Detect which cell encompasses the target text, then output its (x, y) center coordinate. 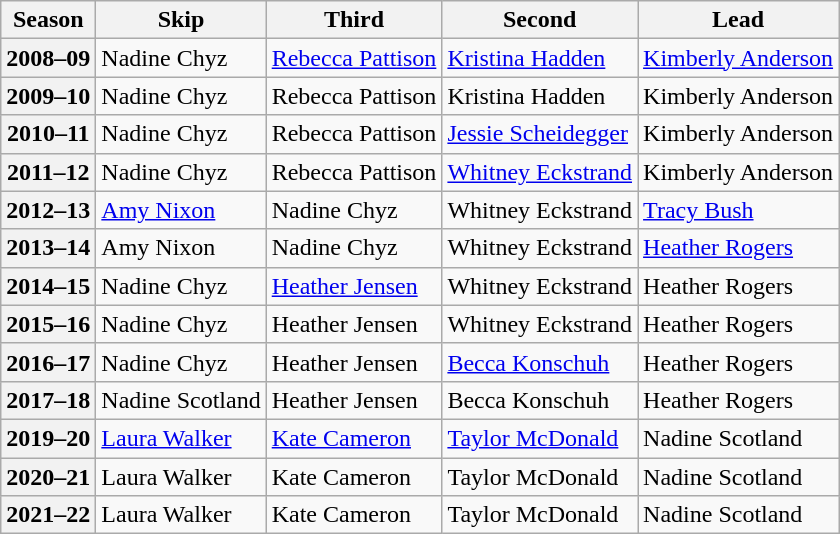
Second (540, 20)
2010–11 (48, 134)
2009–10 (48, 96)
2014–15 (48, 286)
2021–22 (48, 515)
2016–17 (48, 362)
Third (354, 20)
2019–20 (48, 438)
2011–12 (48, 172)
Tracy Bush (738, 210)
2017–18 (48, 400)
2012–13 (48, 210)
Jessie Scheidegger (540, 134)
2020–21 (48, 477)
Skip (181, 20)
2008–09 (48, 58)
Season (48, 20)
2013–14 (48, 248)
2015–16 (48, 324)
Lead (738, 20)
